Scan for the cell matching the given text and deliver its (X, Y) coordinate at center. 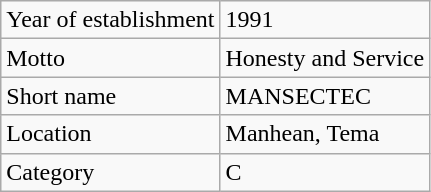
Year of establishment (110, 20)
Honesty and Service (325, 58)
C (325, 172)
MANSECTEC (325, 96)
Motto (110, 58)
Location (110, 134)
Short name (110, 96)
Category (110, 172)
1991 (325, 20)
Manhean, Tema (325, 134)
